Return the [X, Y] coordinate for the center point of the cell that contains the specified text.  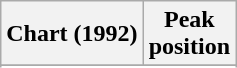
Chart (1992) [72, 34]
Peakposition [189, 34]
